Provide the [x, y] coordinate of the cell's center where the given text is located.  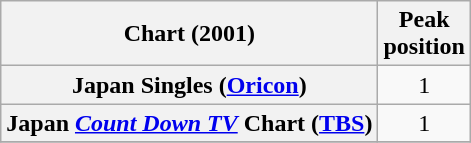
Peakposition [424, 34]
Japan Singles (Oricon) [190, 85]
Japan Count Down TV Chart (TBS) [190, 123]
Chart (2001) [190, 34]
